For the text-containing cell, return its midpoint in (x, y) coordinate format. 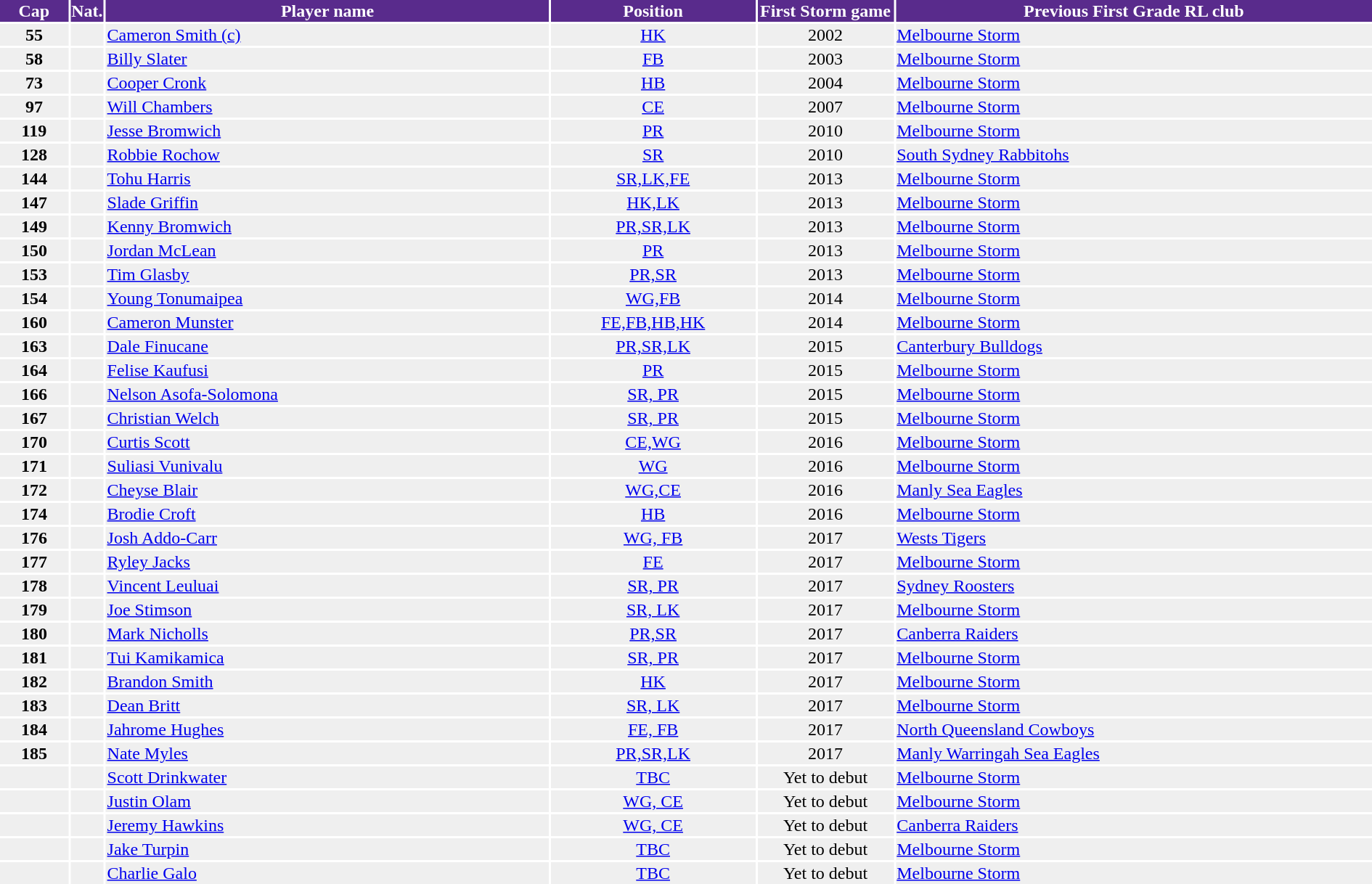
CE (653, 107)
Billy Slater (327, 59)
Cooper Cronk (327, 83)
Cap (34, 11)
Cameron Smith (c) (327, 35)
Tim Glasby (327, 274)
2004 (825, 83)
Nate Myles (327, 753)
176 (34, 538)
184 (34, 729)
Scott Drinkwater (327, 777)
Wests Tigers (1134, 538)
58 (34, 59)
Manly Warringah Sea Eagles (1134, 753)
150 (34, 250)
Suliasi Vunivalu (327, 466)
FE (653, 562)
144 (34, 179)
167 (34, 418)
149 (34, 226)
171 (34, 466)
Brandon Smith (327, 682)
Dale Finucane (327, 346)
73 (34, 83)
Will Chambers (327, 107)
SR,LK,FE (653, 179)
181 (34, 658)
Jahrome Hughes (327, 729)
119 (34, 131)
172 (34, 490)
Young Tonumaipea (327, 298)
WG (653, 466)
Nat. (87, 11)
182 (34, 682)
CE,WG (653, 442)
Joe Stimson (327, 610)
153 (34, 274)
Jake Turpin (327, 849)
Robbie Rochow (327, 155)
FE,FB,HB,HK (653, 322)
166 (34, 394)
SR (653, 155)
Position (653, 11)
2007 (825, 107)
Jordan McLean (327, 250)
Slade Griffin (327, 202)
178 (34, 586)
174 (34, 514)
Nelson Asofa-Solomona (327, 394)
WG, FB (653, 538)
Felise Kaufusi (327, 370)
Cheyse Blair (327, 490)
163 (34, 346)
179 (34, 610)
Kenny Bromwich (327, 226)
177 (34, 562)
147 (34, 202)
180 (34, 634)
Previous First Grade RL club (1134, 11)
164 (34, 370)
97 (34, 107)
Justin Olam (327, 801)
Manly Sea Eagles (1134, 490)
2003 (825, 59)
Dean Britt (327, 705)
North Queensland Cowboys (1134, 729)
Tui Kamikamica (327, 658)
Brodie Croft (327, 514)
FE, FB (653, 729)
Curtis Scott (327, 442)
First Storm game (825, 11)
170 (34, 442)
Christian Welch (327, 418)
128 (34, 155)
Ryley Jacks (327, 562)
South Sydney Rabbitohs (1134, 155)
Player name (327, 11)
Mark Nicholls (327, 634)
Canterbury Bulldogs (1134, 346)
185 (34, 753)
HK,LK (653, 202)
Tohu Harris (327, 179)
Josh Addo-Carr (327, 538)
2002 (825, 35)
Jeremy Hawkins (327, 825)
Sydney Roosters (1134, 586)
154 (34, 298)
183 (34, 705)
Charlie Galo (327, 873)
FB (653, 59)
WG,FB (653, 298)
WG,CE (653, 490)
55 (34, 35)
Jesse Bromwich (327, 131)
Cameron Munster (327, 322)
160 (34, 322)
Vincent Leuluai (327, 586)
